Locate the cell with the specified text and output its [X, Y] center coordinate. 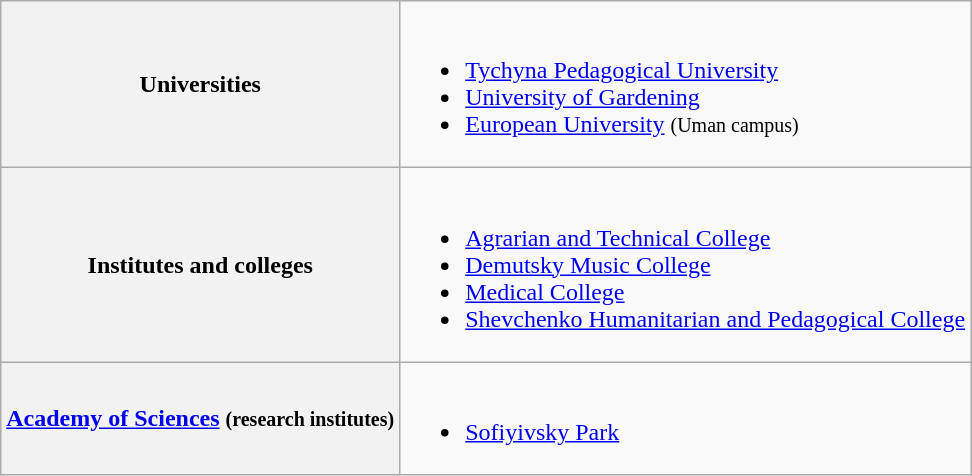
Universities [200, 84]
Agrarian and Technical CollegeDemutsky Music CollegeMedical CollegeShevchenko Humanitarian and Pedagogical College [686, 265]
Sofiyivsky Park [686, 418]
Institutes and colleges [200, 265]
Tychyna Pedagogical UniversityUniversity of GardeningEuropean University (Uman campus) [686, 84]
Academy of Sciences (research institutes) [200, 418]
